From the cell containing the given text, extract its center point as (X, Y) coordinate. 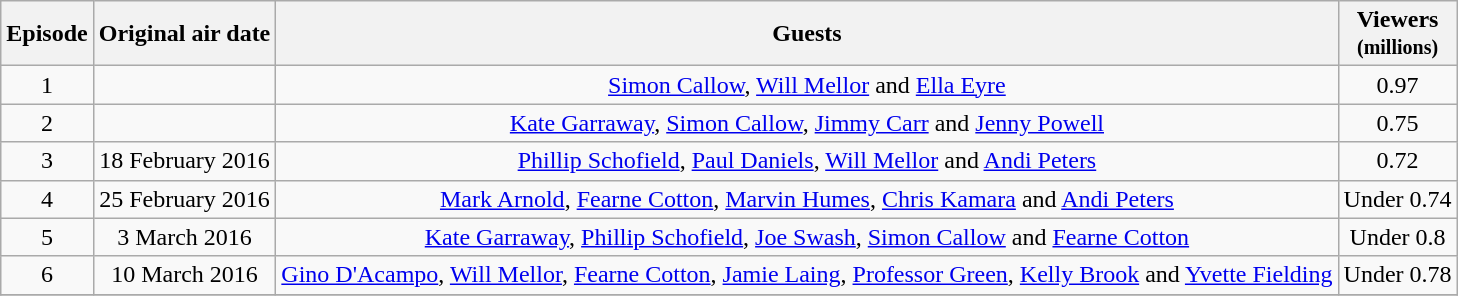
Mark Arnold, Fearne Cotton, Marvin Humes, Chris Kamara and Andi Peters (807, 199)
6 (47, 275)
Viewers(millions) (1398, 34)
0.75 (1398, 123)
4 (47, 199)
3 March 2016 (184, 237)
Kate Garraway, Phillip Schofield, Joe Swash, Simon Callow and Fearne Cotton (807, 237)
Gino D'Acampo, Will Mellor, Fearne Cotton, Jamie Laing, Professor Green, Kelly Brook and Yvette Fielding (807, 275)
0.72 (1398, 161)
Episode (47, 34)
3 (47, 161)
Guests (807, 34)
5 (47, 237)
Kate Garraway, Simon Callow, Jimmy Carr and Jenny Powell (807, 123)
25 February 2016 (184, 199)
Under 0.78 (1398, 275)
1 (47, 85)
Simon Callow, Will Mellor and Ella Eyre (807, 85)
Original air date (184, 34)
18 February 2016 (184, 161)
Phillip Schofield, Paul Daniels, Will Mellor and Andi Peters (807, 161)
10 March 2016 (184, 275)
Under 0.74 (1398, 199)
0.97 (1398, 85)
Under 0.8 (1398, 237)
2 (47, 123)
